Find where the given text appears and provide that cell's center as [x, y] coordinate. 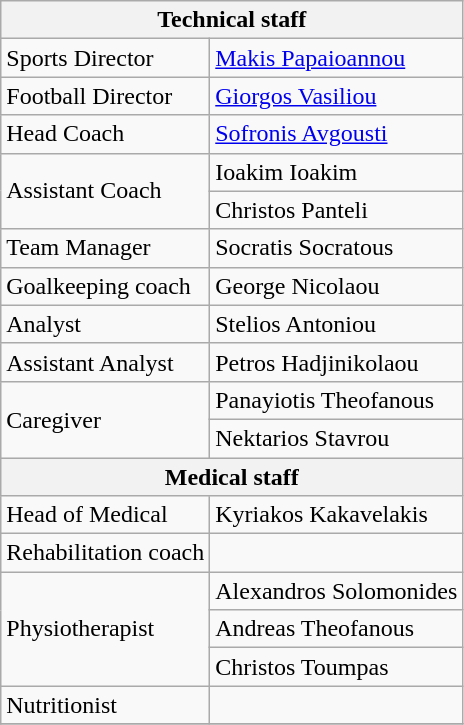
Technical staff [232, 20]
Makis Papaioannou [336, 58]
Physiotherapist [106, 629]
Rehabilitation coach [106, 553]
Head of Medical [106, 515]
Goalkeeping coach [106, 286]
Christos Panteli [336, 210]
Nektarios Stavrou [336, 438]
Team Manager [106, 248]
Analyst [106, 324]
Head Coach [106, 134]
Ioakim Ioakim [336, 172]
Sofronis Avgousti [336, 134]
Kyriakos Kakavelakis [336, 515]
Assistant Coach [106, 191]
Football Director [106, 96]
Stelios Antoniou [336, 324]
George Nicolaou [336, 286]
Sports Director [106, 58]
Panayiotis Theofanous [336, 400]
Alexandros Solomonides [336, 591]
Caregiver [106, 419]
Christos Toumpas [336, 667]
Giorgos Vasiliou [336, 96]
Medical staff [232, 477]
Assistant Analyst [106, 362]
Socratis Socratous [336, 248]
Nutritionist [106, 705]
Andreas Theofanous [336, 629]
Petros Hadjinikolaou [336, 362]
